Find where the given text appears and provide that cell's center as [x, y] coordinate. 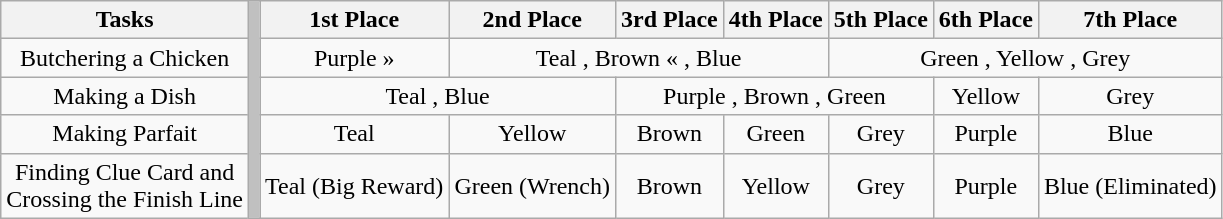
Green , Yellow , Grey [1025, 58]
Making a Dish [125, 96]
Teal , Blue [438, 96]
Butchering a Chicken [125, 58]
Green (Wrench) [532, 186]
1st Place [354, 20]
Making Parfait [125, 134]
Teal , Brown « , Blue [638, 58]
Purple , Brown , Green [775, 96]
Tasks [125, 20]
Teal (Big Reward) [354, 186]
Finding Clue Card and Crossing the Finish Line [125, 186]
7th Place [1130, 20]
3rd Place [670, 20]
2nd Place [532, 20]
Blue [1130, 134]
Green [776, 134]
6th Place [986, 20]
Purple » [354, 58]
Blue (Eliminated) [1130, 186]
Teal [354, 134]
5th Place [880, 20]
4th Place [776, 20]
